From the cell containing the given text, extract its center point as [X, Y] coordinate. 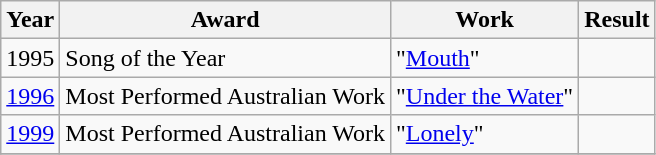
Year [30, 20]
Result [617, 20]
"Under the Water" [484, 96]
Award [226, 20]
Song of the Year [226, 58]
1996 [30, 96]
Work [484, 20]
1995 [30, 58]
1999 [30, 134]
"Lonely" [484, 134]
"Mouth" [484, 58]
